Return (x, y) of the center of cell containing provided text 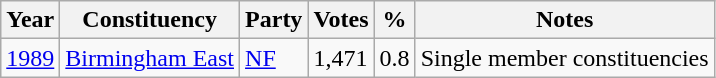
0.8 (394, 58)
1989 (30, 58)
% (394, 20)
Votes (341, 20)
Single member constituencies (564, 58)
Notes (564, 20)
Party (274, 20)
Year (30, 20)
1,471 (341, 58)
NF (274, 58)
Birmingham East (150, 58)
Constituency (150, 20)
